Scan for the cell matching the given text and deliver its (X, Y) coordinate at center. 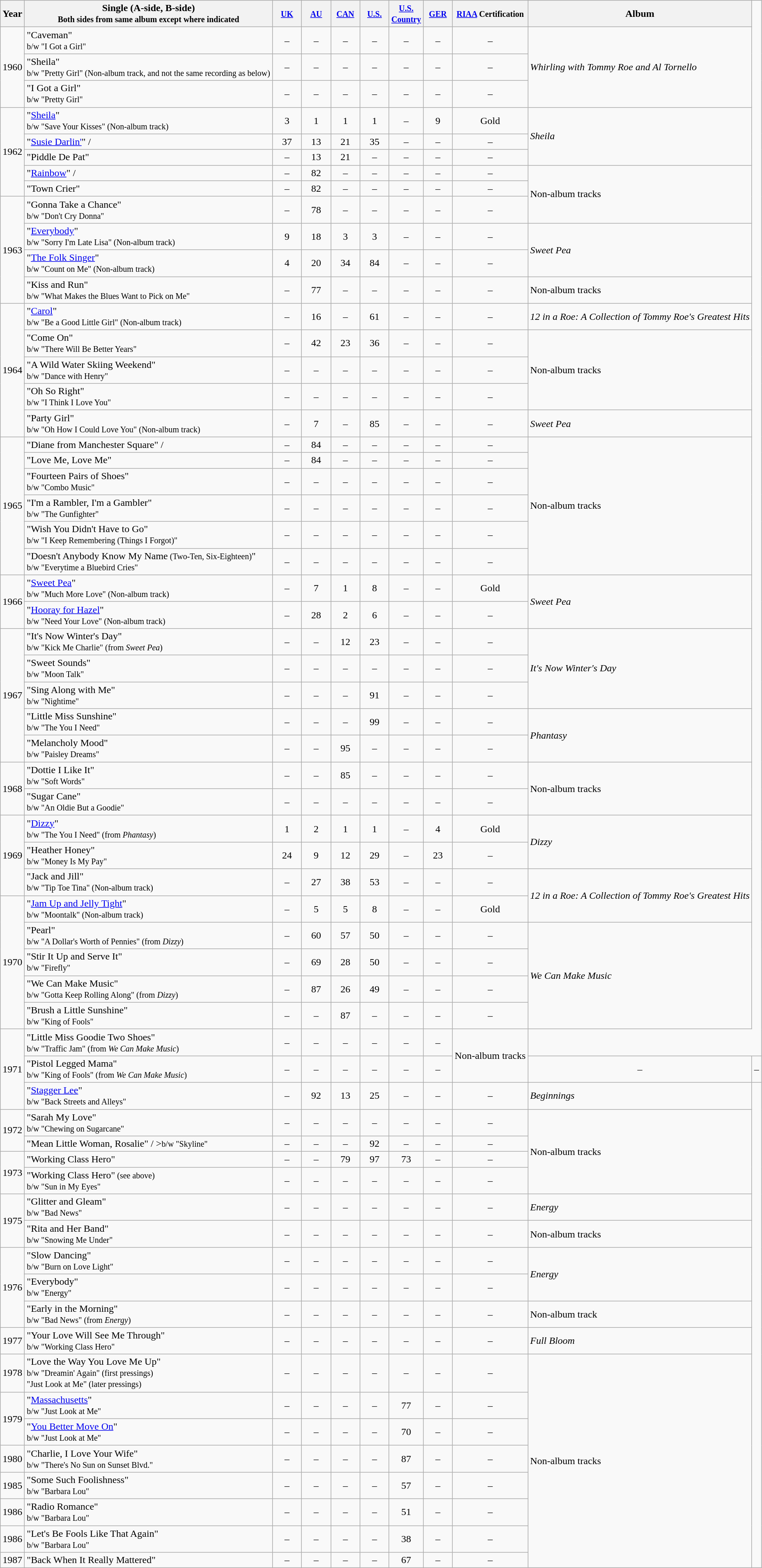
69 (316, 962)
1965 (12, 506)
34 (346, 263)
18 (316, 236)
"The Folk Singer"b/w "Count on Me" (Non-album track) (149, 263)
"Caveman"b/w "I Got a Girl" (149, 40)
"Everybody"b/w "Sorry I'm Late Lisa" (Non-album track) (149, 236)
"Little Miss Sunshine"b/w "The You I Need" (149, 722)
1967 (12, 695)
Whirling with Tommy Roe and Al Tornello (640, 67)
"Some Such Foolishness"b/w "Barbara Lou" (149, 1485)
1960 (12, 67)
1962 (12, 152)
73 (406, 1159)
"Your Love Will See Me Through"b/w "Working Class Hero" (149, 1341)
91 (374, 695)
"Early in the Morning"b/w "Bad News" (from Energy) (149, 1314)
"Susie Darlin'" / (149, 142)
27 (316, 882)
We Can Make Music (640, 976)
20 (316, 263)
37 (287, 142)
60 (316, 935)
"Hooray for Hazel"b/w "Need Your Love" (Non-album track) (149, 615)
"Back When It Really Mattered" (149, 1560)
"Fourteen Pairs of Shoes"b/w "Combo Music" (149, 481)
"Sarah My Love"b/w "Chewing on Sugarcane" (149, 1123)
29 (374, 856)
"Come On"b/w "There Will Be Better Years" (149, 343)
"Working Class Hero" (149, 1159)
"Doesn't Anybody Know My Name (Two-Ten, Six-Eighteen)"b/w "Everytime a Bluebird Cries" (149, 562)
GER (438, 14)
70 (406, 1432)
6 (374, 615)
"Rainbow" / (149, 173)
"Dottie I Like It"b/w "Soft Words" (149, 775)
95 (346, 749)
"Mean Little Woman, Rosalie" / >b/w "Skyline" (149, 1144)
1973 (12, 1173)
"Gonna Take a Chance"b/w "Don't Cry Donna" (149, 209)
1970 (12, 962)
24 (287, 856)
"I'm a Rambler, I'm a Gambler"b/w "The Gunfighter" (149, 508)
"Pearl"b/w "A Dollar's Worth of Pennies" (from Dizzy) (149, 935)
67 (406, 1560)
"You Better Move On"b/w "Just Look at Me" (149, 1432)
1980 (12, 1458)
42 (316, 343)
99 (374, 722)
"Wish You Didn't Have to Go"b/w "I Keep Remembering (Things I Forgot)" (149, 535)
1966 (12, 601)
"Love the Way You Love Me Up"b/w "Dreamin' Again" (first pressings)"Just Look at Me" (later pressings) (149, 1373)
1985 (12, 1485)
"Working Class Hero" (see above)b/w "Sun in My Eyes" (149, 1181)
UK (287, 14)
"A Wild Water Skiing Weekend"b/w "Dance with Henry" (149, 370)
26 (346, 989)
"We Can Make Music"b/w "Gotta Keep Rolling Along" (from Dizzy) (149, 989)
1968 (12, 789)
Dizzy (640, 842)
79 (346, 1159)
"Sugar Cane"b/w "An Oldie But a Goodie" (149, 802)
"Rita and Her Band"b/w "Snowing Me Under" (149, 1234)
"Sweet Sounds"b/w "Moon Talk" (149, 668)
"Carol"b/w "Be a Good Little Girl" (Non-album track) (149, 317)
RIAA Certification (490, 14)
"Glitter and Gleam"b/w "Bad News" (149, 1207)
Phantasy (640, 735)
Full Bloom (640, 1341)
U.S. Country (406, 14)
"Party Girl"b/w "Oh How I Could Love You" (Non-album track) (149, 424)
1987 (12, 1560)
"Everybody"b/w "Energy" (149, 1288)
Single (A-side, B-side)Both sides from same album except where indicated (149, 14)
"Stagger Lee"b/w "Back Streets and Alleys" (149, 1095)
"Brush a Little Sunshine"b/w "King of Fools" (149, 1016)
AU (316, 14)
51 (406, 1512)
"Stir It Up and Serve It"b/w "Firefly" (149, 962)
78 (316, 209)
"Radio Romance"b/w "Barbara Lou" (149, 1512)
Non-album track (640, 1314)
Year (12, 14)
"Love Me, Love Me" (149, 460)
1975 (12, 1221)
"Charlie, I Love Your Wife"b/w "There's No Sun on Sunset Blvd." (149, 1458)
Beginnings (640, 1095)
53 (374, 882)
97 (374, 1159)
1971 (12, 1069)
"Sheila"b/w "Save Your Kisses" (Non-album track) (149, 121)
"Pistol Legged Mama"b/w "King of Fools" (from We Can Make Music) (149, 1069)
Sheila (640, 136)
"Melancholy Mood"b/w "Paisley Dreams" (149, 749)
"Jam Up and Jelly Tight"b/w "Moontalk" (Non-album track) (149, 909)
"I Got a Girl"b/w "Pretty Girl" (149, 94)
CAN (346, 14)
35 (374, 142)
"Jack and Jill"b/w "Tip Toe Tina" (Non-album track) (149, 882)
"Little Miss Goodie Two Shoes"b/w "Traffic Jam" (from We Can Make Music) (149, 1042)
"Oh So Right"b/w "I Think I Love You" (149, 397)
25 (374, 1095)
"It's Now Winter's Day"b/w "Kick Me Charlie" (from Sweet Pea) (149, 641)
"Massachusetts"b/w "Just Look at Me" (149, 1405)
"Sing Along with Me"b/w "Nightime" (149, 695)
"Let's Be Fools Like That Again"b/w "Barbara Lou" (149, 1539)
49 (374, 989)
1963 (12, 250)
"Piddle De Pat" (149, 157)
It's Now Winter's Day (640, 668)
"Sheila"b/w "Pretty Girl" (Non-album track, and not the same recording as below) (149, 67)
Album (640, 14)
"Heather Honey"b/w "Money Is My Pay" (149, 856)
61 (374, 317)
1979 (12, 1419)
"Sweet Pea"b/w "Much More Love" (Non-album track) (149, 588)
U.S. (374, 14)
"Town Crier" (149, 188)
1972 (12, 1131)
"Kiss and Run"b/w "What Makes the Blues Want to Pick on Me" (149, 290)
16 (316, 317)
36 (374, 343)
1964 (12, 370)
1976 (12, 1288)
1978 (12, 1373)
"Slow Dancing"b/w "Burn on Love Light" (149, 1260)
"Diane from Manchester Square" / (149, 445)
1969 (12, 856)
1977 (12, 1341)
"Dizzy"b/w "The You I Need" (from Phantasy) (149, 829)
